Determine the [x, y] coordinate at the center of the cell enclosing the given text.  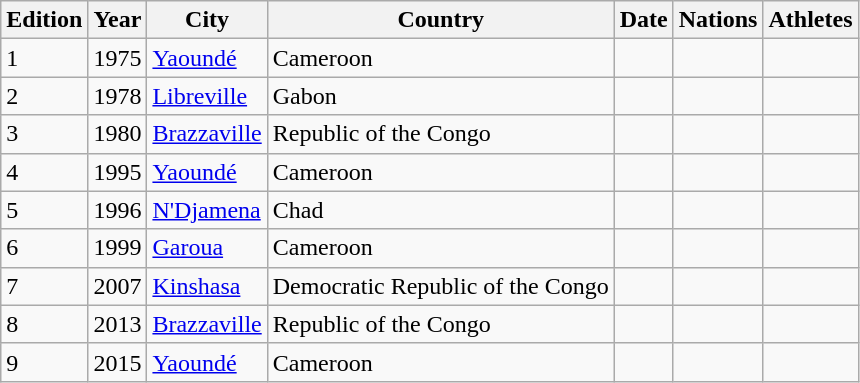
7 [44, 286]
1995 [118, 172]
Nations [718, 20]
1996 [118, 210]
2007 [118, 286]
1975 [118, 58]
Country [440, 20]
8 [44, 324]
2 [44, 96]
9 [44, 362]
6 [44, 248]
2013 [118, 324]
Gabon [440, 96]
2015 [118, 362]
1999 [118, 248]
Kinshasa [207, 286]
Edition [44, 20]
Date [644, 20]
4 [44, 172]
3 [44, 134]
City [207, 20]
N'Djamena [207, 210]
Garoua [207, 248]
Libreville [207, 96]
1978 [118, 96]
5 [44, 210]
Democratic Republic of the Congo [440, 286]
Year [118, 20]
1980 [118, 134]
Chad [440, 210]
Athletes [810, 20]
1 [44, 58]
